Capture the cell that displays the provided text and extract its [x, y] central coordinate. 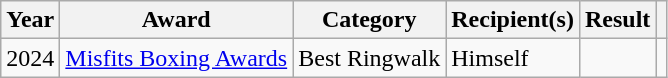
Best Ringwalk [370, 58]
Category [370, 20]
Year [30, 20]
2024 [30, 58]
Recipient(s) [513, 20]
Misfits Boxing Awards [176, 58]
Result [617, 20]
Himself [513, 58]
Award [176, 20]
